Identify which cell holds the provided text, then report its (x, y) central coordinate. 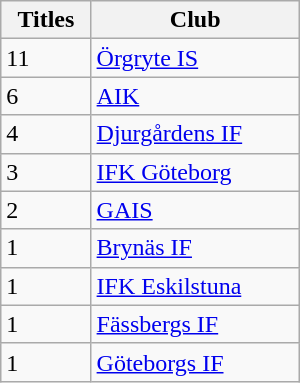
Titles (46, 20)
Club (195, 20)
Djurgårdens IF (195, 134)
6 (46, 96)
11 (46, 58)
Göteborgs IF (195, 362)
GAIS (195, 210)
Brynäs IF (195, 248)
Örgryte IS (195, 58)
Fässbergs IF (195, 324)
2 (46, 210)
4 (46, 134)
IFK Eskilstuna (195, 286)
AIK (195, 96)
3 (46, 172)
IFK Göteborg (195, 172)
